Scan for the cell matching the given text and deliver its (X, Y) coordinate at center. 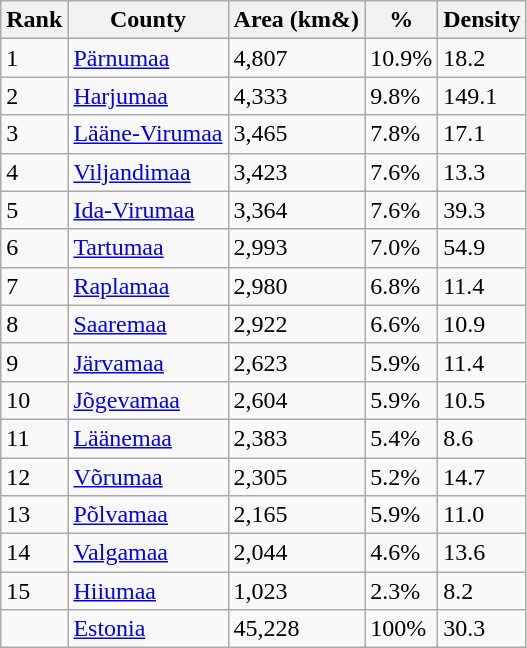
% (402, 20)
9.8% (402, 96)
8 (34, 324)
8.6 (482, 438)
6.8% (402, 286)
100% (402, 629)
5.4% (402, 438)
9 (34, 362)
4 (34, 172)
14 (34, 553)
18.2 (482, 58)
12 (34, 477)
10.5 (482, 400)
13.6 (482, 553)
2,305 (296, 477)
2,980 (296, 286)
11.0 (482, 515)
Põlvamaa (148, 515)
2,604 (296, 400)
6.6% (402, 324)
2.3% (402, 591)
Jõgevamaa (148, 400)
Harjumaa (148, 96)
Valgamaa (148, 553)
5.2% (402, 477)
Hiiumaa (148, 591)
Density (482, 20)
2,623 (296, 362)
5 (34, 210)
Viljandimaa (148, 172)
45,228 (296, 629)
Raplamaa (148, 286)
3 (34, 134)
149.1 (482, 96)
2,383 (296, 438)
13 (34, 515)
7 (34, 286)
7.0% (402, 248)
Ida-Virumaa (148, 210)
Järvamaa (148, 362)
11 (34, 438)
County (148, 20)
Rank (34, 20)
10.9% (402, 58)
4,333 (296, 96)
Läänemaa (148, 438)
Estonia (148, 629)
Saaremaa (148, 324)
39.3 (482, 210)
Area (km&) (296, 20)
Tartumaa (148, 248)
13.3 (482, 172)
2 (34, 96)
1 (34, 58)
54.9 (482, 248)
3,423 (296, 172)
10.9 (482, 324)
15 (34, 591)
Võrumaa (148, 477)
1,023 (296, 591)
6 (34, 248)
14.7 (482, 477)
8.2 (482, 591)
7.8% (402, 134)
2,044 (296, 553)
4,807 (296, 58)
3,364 (296, 210)
10 (34, 400)
Pärnumaa (148, 58)
2,165 (296, 515)
2,993 (296, 248)
4.6% (402, 553)
Lääne-Virumaa (148, 134)
3,465 (296, 134)
30.3 (482, 629)
17.1 (482, 134)
2,922 (296, 324)
